Search for the cell housing the specified text and yield its (X, Y) center coordinate. 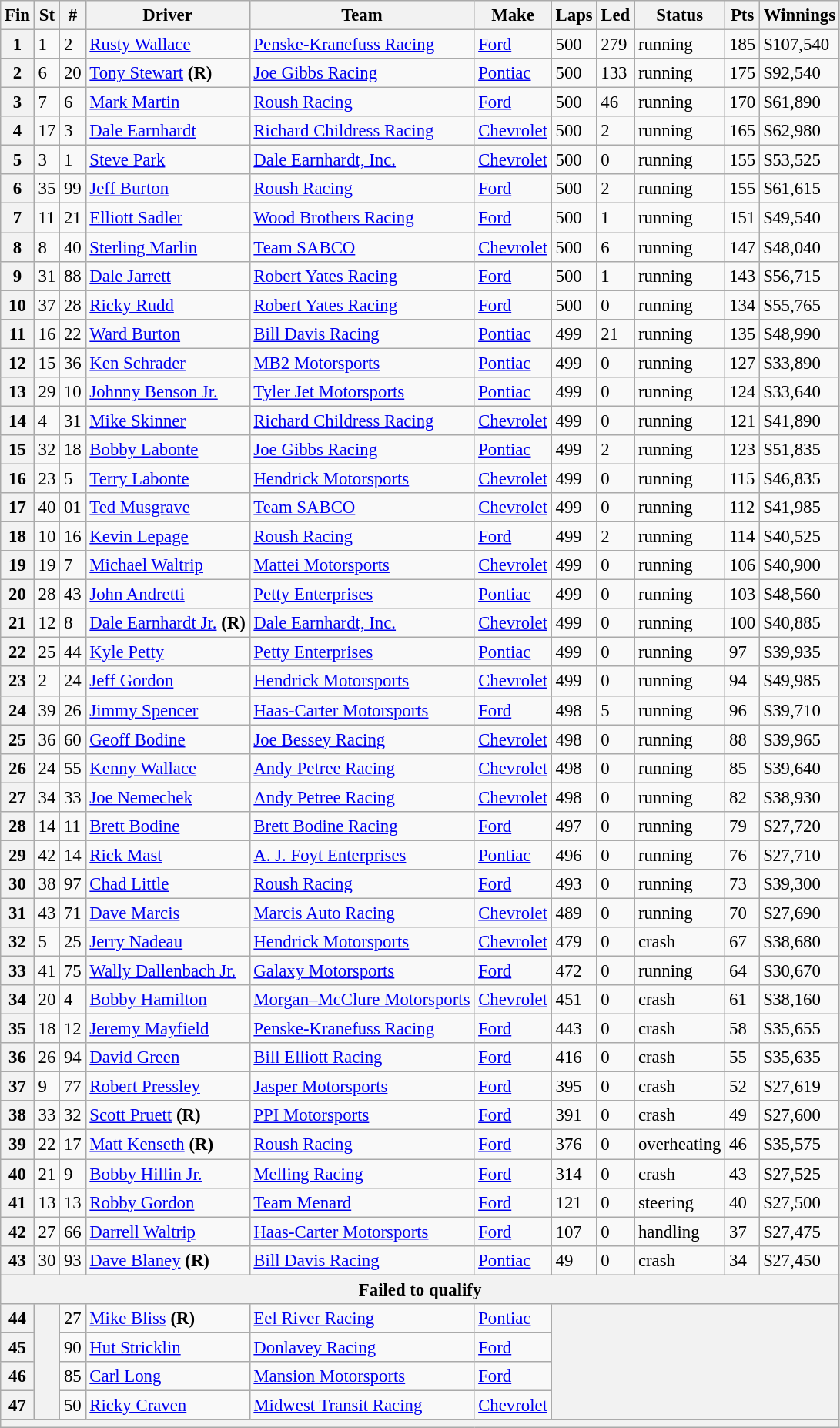
$27,690 (800, 913)
99 (72, 189)
David Green (168, 1058)
170 (742, 102)
01 (72, 508)
Bobby Hillin Jr. (168, 1174)
143 (742, 276)
45 (18, 1347)
61 (742, 1000)
185 (742, 45)
$27,600 (800, 1116)
73 (742, 884)
Jimmy Spencer (168, 710)
66 (72, 1232)
$39,640 (800, 768)
Geoff Bodine (168, 739)
Kevin Lepage (168, 537)
70 (742, 913)
Robby Gordon (168, 1202)
St (46, 15)
147 (742, 247)
75 (72, 971)
Melling Racing (362, 1174)
Carl Long (168, 1376)
Dave Blaney (R) (168, 1260)
493 (574, 884)
Robert Pressley (168, 1087)
$38,680 (800, 942)
Kyle Petty (168, 652)
# (72, 15)
Hut Stricklin (168, 1347)
$30,670 (800, 971)
391 (574, 1116)
Jeremy Mayfield (168, 1029)
175 (742, 73)
279 (616, 45)
$55,765 (800, 305)
165 (742, 131)
Jeff Gordon (168, 682)
John Andretti (168, 595)
$38,160 (800, 1000)
Pts (742, 15)
$27,710 (800, 855)
Mark Martin (168, 102)
$39,300 (800, 884)
Wood Brothers Racing (362, 218)
$27,720 (800, 826)
114 (742, 537)
67 (742, 942)
$27,450 (800, 1260)
103 (742, 595)
90 (72, 1347)
Sterling Marlin (168, 247)
Marcis Auto Racing (362, 913)
Team (362, 15)
$46,835 (800, 478)
Donlavey Racing (362, 1347)
steering (680, 1202)
416 (574, 1058)
451 (574, 1000)
overheating (680, 1145)
Jeff Burton (168, 189)
Matt Kenseth (R) (168, 1145)
77 (72, 1087)
96 (742, 710)
112 (742, 508)
47 (18, 1405)
Mattei Motorsports (362, 565)
handling (680, 1232)
60 (72, 739)
135 (742, 334)
489 (574, 913)
$61,890 (800, 102)
Elliott Sadler (168, 218)
Darrell Waltrip (168, 1232)
$33,640 (800, 392)
Ricky Craven (168, 1405)
Dale Earnhardt Jr. (R) (168, 623)
$49,540 (800, 218)
Jasper Motorsports (362, 1087)
58 (742, 1029)
Midwest Transit Racing (362, 1405)
Chad Little (168, 884)
Dave Marcis (168, 913)
$35,635 (800, 1058)
MB2 Motorsports (362, 363)
496 (574, 855)
376 (574, 1145)
479 (574, 942)
64 (742, 971)
Fin (18, 15)
115 (742, 478)
$27,619 (800, 1087)
$39,965 (800, 739)
Galaxy Motorsports (362, 971)
Laps (574, 15)
124 (742, 392)
52 (742, 1087)
497 (574, 826)
$41,890 (800, 421)
Bill Elliott Racing (362, 1058)
$48,560 (800, 595)
Failed to qualify (420, 1289)
$62,980 (800, 131)
Eel River Racing (362, 1319)
Rusty Wallace (168, 45)
$107,540 (800, 45)
$27,525 (800, 1174)
50 (72, 1405)
123 (742, 450)
133 (616, 73)
71 (72, 913)
Tony Stewart (R) (168, 73)
Driver (168, 15)
$92,540 (800, 73)
76 (742, 855)
$39,935 (800, 652)
79 (742, 826)
Mike Skinner (168, 421)
472 (574, 971)
$56,715 (800, 276)
Ricky Rudd (168, 305)
443 (574, 1029)
Joe Nemechek (168, 797)
Johnny Benson Jr. (168, 392)
Wally Dallenbach Jr. (168, 971)
93 (72, 1260)
Morgan–McClure Motorsports (362, 1000)
Mansion Motorsports (362, 1376)
Dale Jarrett (168, 276)
Status (680, 15)
Michael Waltrip (168, 565)
Ken Schrader (168, 363)
Kenny Wallace (168, 768)
$33,890 (800, 363)
Brett Bodine (168, 826)
151 (742, 218)
Make (513, 15)
Jerry Nadeau (168, 942)
Rick Mast (168, 855)
Brett Bodine Racing (362, 826)
Scott Pruett (R) (168, 1116)
A. J. Foyt Enterprises (362, 855)
$40,525 (800, 537)
Steve Park (168, 160)
$40,900 (800, 565)
$27,500 (800, 1202)
Team Menard (362, 1202)
395 (574, 1087)
$41,985 (800, 508)
Tyler Jet Motorsports (362, 392)
134 (742, 305)
$35,575 (800, 1145)
127 (742, 363)
82 (742, 797)
$49,985 (800, 682)
107 (574, 1232)
$39,710 (800, 710)
$48,040 (800, 247)
$61,615 (800, 189)
Led (616, 15)
Dale Earnhardt (168, 131)
106 (742, 565)
Terry Labonte (168, 478)
PPI Motorsports (362, 1116)
$51,835 (800, 450)
$53,525 (800, 160)
$40,885 (800, 623)
Ward Burton (168, 334)
Bobby Labonte (168, 450)
Ted Musgrave (168, 508)
Winnings (800, 15)
$27,475 (800, 1232)
314 (574, 1174)
$38,930 (800, 797)
100 (742, 623)
Mike Bliss (R) (168, 1319)
Bobby Hamilton (168, 1000)
$35,655 (800, 1029)
Joe Bessey Racing (362, 739)
$48,990 (800, 334)
